Pinpoint the cell where the given text exists, returning its (X, Y) midpoint coordinate. 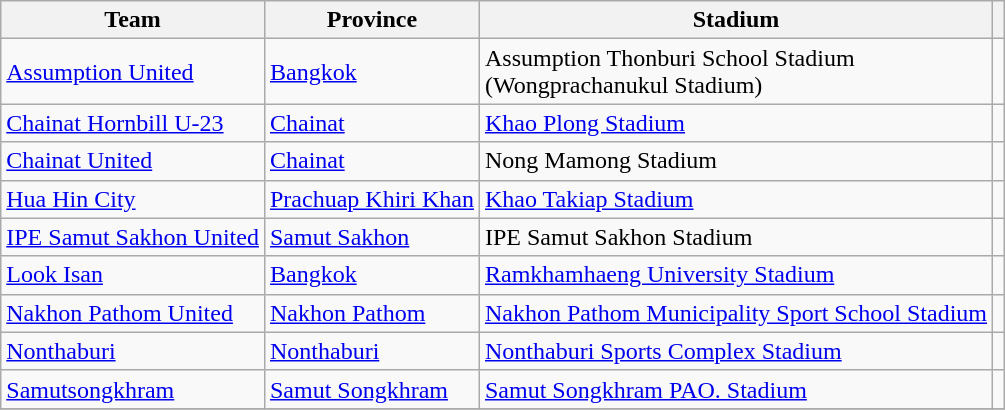
Look Isan (133, 275)
Samut Songkhram (372, 389)
Hua Hin City (133, 199)
Chainat Hornbill U-23 (133, 123)
Khao Takiap Stadium (736, 199)
Prachuap Khiri Khan (372, 199)
Province (372, 20)
Nakhon Pathom (372, 313)
Nakhon Pathom Municipality Sport School Stadium (736, 313)
Samutsongkhram (133, 389)
Team (133, 20)
Samut Sakhon (372, 237)
Nonthaburi Sports Complex Stadium (736, 351)
Assumption United (133, 72)
Stadium (736, 20)
IPE Samut Sakhon Stadium (736, 237)
IPE Samut Sakhon United (133, 237)
Khao Plong Stadium (736, 123)
Nong Mamong Stadium (736, 161)
Chainat United (133, 161)
Samut Songkhram PAO. Stadium (736, 389)
Assumption Thonburi School Stadium(Wongprachanukul Stadium) (736, 72)
Ramkhamhaeng University Stadium (736, 275)
Nakhon Pathom United (133, 313)
